Locate the cell with the specified text and output its [X, Y] center coordinate. 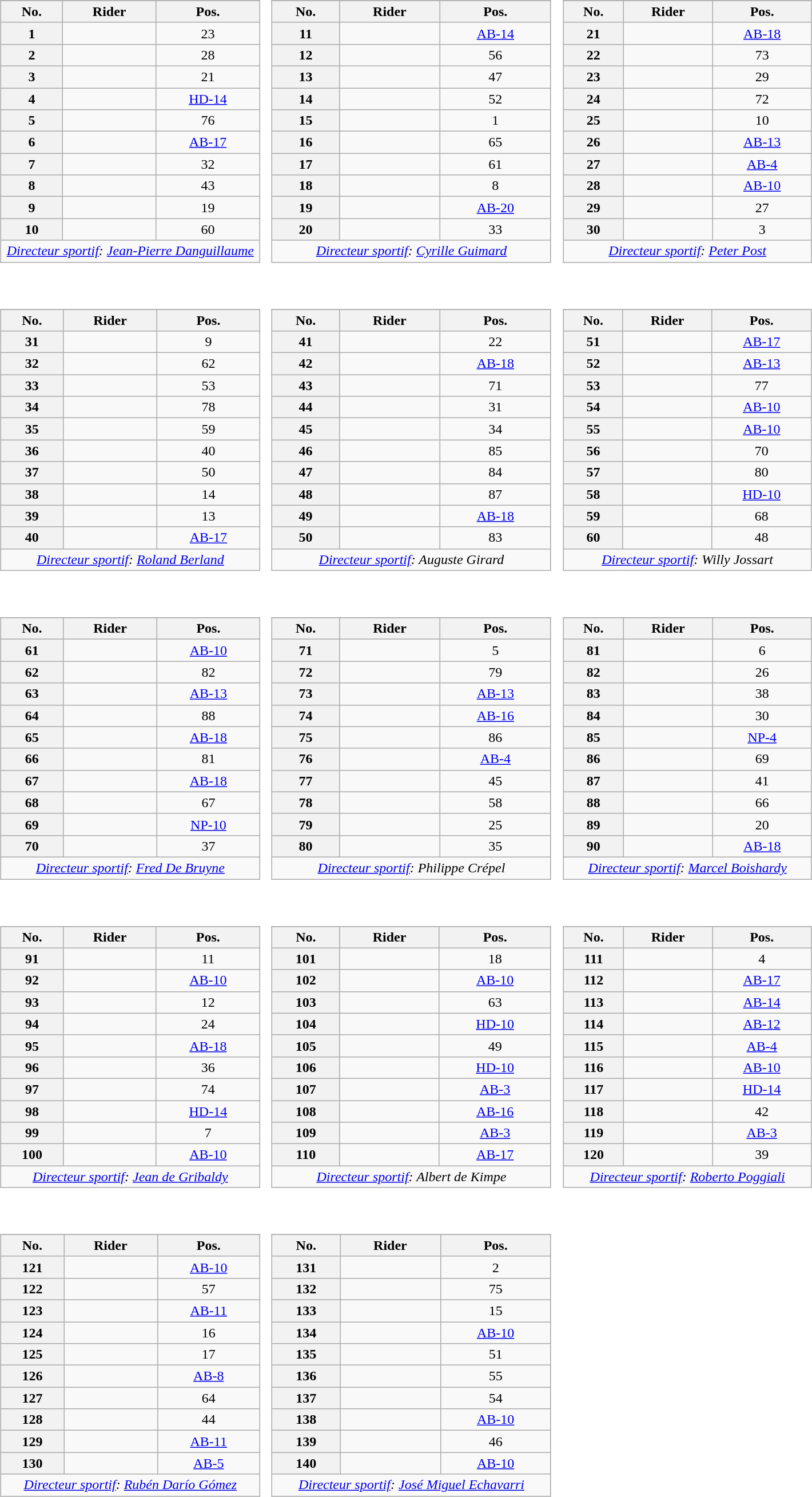
134 [307, 1332]
NP-10 [209, 824]
135 [307, 1355]
Directeur sportif: Roland Berland [130, 559]
102 [306, 980]
122 [32, 1289]
133 [307, 1311]
89 [594, 824]
90 [594, 846]
AB-12 [762, 1024]
128 [32, 1420]
Directeur sportif: Cyrille Guimard [412, 251]
99 [32, 1133]
Directeur sportif: Albert de Kimpe [412, 1177]
Directeur sportif: Roberto Poggiali [687, 1177]
117 [594, 1089]
105 [306, 1046]
Directeur sportif: Jean-Pierre Danguillaume [130, 251]
129 [32, 1442]
115 [594, 1046]
98 [32, 1111]
112 [594, 980]
130 [32, 1463]
No. Rider Pos. 71 5 72 79 73 AB-13 74 AB-16 75 86 76 AB-4 77 45 78 58 79 25 80 35 Directeur sportif: Philippe Crépel [416, 740]
111 [594, 959]
139 [307, 1442]
132 [307, 1289]
Directeur sportif: Auguste Girard [412, 559]
Directeur sportif: Philippe Crépel [412, 868]
NP-4 [762, 737]
138 [307, 1420]
No. Rider Pos. 101 18 102 AB-10 103 63 104 HD-10 105 49 106 HD-10 107 AB-3 108 AB-16 109 AB-3 110 AB-17 Directeur sportif: Albert de Kimpe [416, 1049]
118 [594, 1111]
104 [306, 1024]
AB-5 [208, 1463]
110 [306, 1155]
120 [594, 1155]
Directeur sportif: Willy Jossart [687, 559]
101 [306, 959]
92 [32, 980]
AB-8 [208, 1376]
Directeur sportif: José Miguel Echavarri [412, 1485]
Directeur sportif: Fred De Bruyne [130, 868]
125 [32, 1355]
107 [306, 1089]
140 [307, 1463]
137 [307, 1398]
136 [307, 1376]
108 [306, 1111]
126 [32, 1376]
Directeur sportif: Peter Post [687, 251]
100 [32, 1155]
AB-20 [495, 208]
No. Rider Pos. 41 22 42 AB-18 43 71 44 31 45 34 46 85 47 84 48 87 49 AB-18 50 83 Directeur sportif: Auguste Girard [416, 432]
127 [32, 1398]
91 [32, 959]
97 [32, 1089]
93 [32, 1002]
96 [32, 1067]
Directeur sportif: Marcel Boishardy [687, 868]
103 [306, 1002]
Directeur sportif: Rubén Darío Gómez [130, 1485]
Directeur sportif: Jean de Gribaldy [130, 1177]
94 [32, 1024]
116 [594, 1067]
106 [306, 1067]
113 [594, 1002]
114 [594, 1024]
131 [307, 1267]
119 [594, 1133]
124 [32, 1332]
109 [306, 1133]
123 [32, 1311]
121 [32, 1267]
95 [32, 1046]
